Identify which cell holds the provided text, then report its (X, Y) central coordinate. 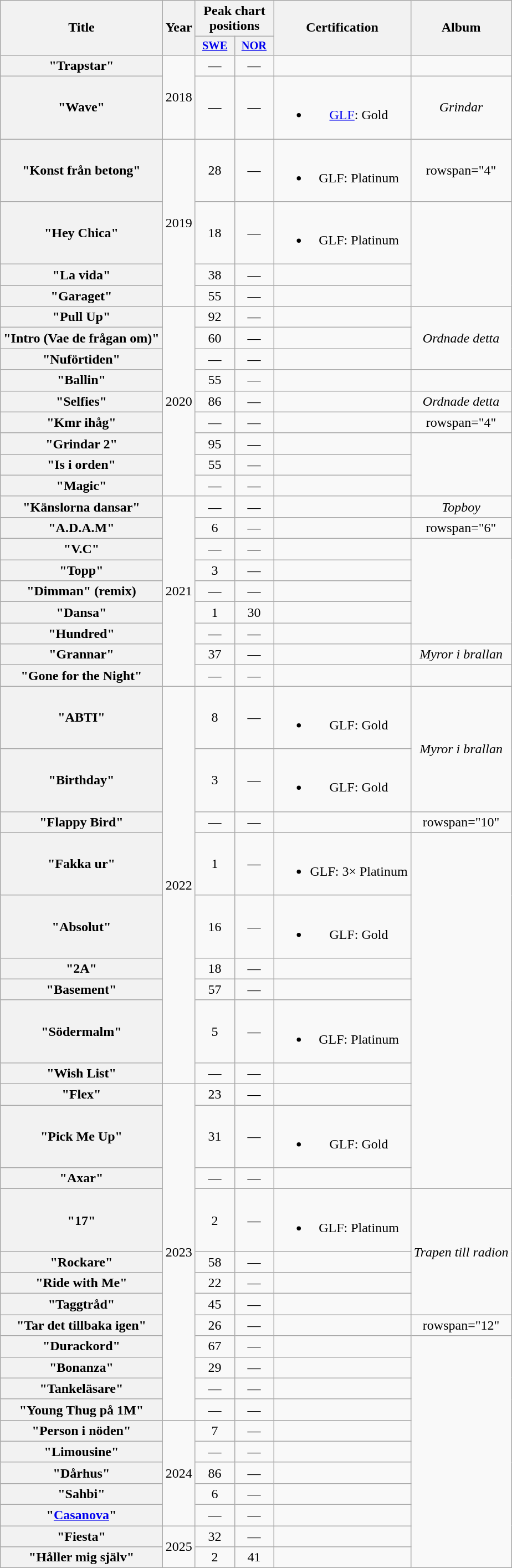
Peak chart positions (234, 19)
2024 (178, 1473)
"Ride with Me" (81, 1283)
"Nuförtiden" (81, 359)
"V.C" (81, 549)
"Garaget" (81, 296)
"Rockare" (81, 1262)
"Young Thug på 1M" (81, 1409)
"Magic" (81, 486)
7 (215, 1431)
57 (215, 989)
"Absolut" (81, 927)
"Pull Up" (81, 317)
"Limousine" (81, 1452)
"Topp" (81, 570)
"Dårhus" (81, 1473)
"Gone for the Night" (81, 676)
29 (215, 1367)
41 (254, 1557)
"2A" (81, 968)
2023 (178, 1253)
"Casanova" (81, 1515)
Topboy (461, 507)
"Fakka ur" (81, 864)
45 (215, 1304)
"Selfies" (81, 401)
"Grindar 2" (81, 443)
2019 (178, 223)
"Taggtråd" (81, 1304)
"ABTI" (81, 717)
Trapen till radion (461, 1252)
"Grannar" (81, 655)
"Södermalm" (81, 1031)
"Flex" (81, 1095)
"Dansa" (81, 612)
2025 (178, 1547)
31 (215, 1136)
95 (215, 443)
"Tankeläsare" (81, 1388)
"Dimman" (remix) (81, 591)
rowspan="12" (461, 1325)
67 (215, 1346)
"La vida" (81, 275)
2018 (178, 96)
38 (215, 275)
23 (215, 1095)
92 (215, 317)
"Tar det tillbaka igen" (81, 1325)
2022 (178, 885)
"Wish List" (81, 1073)
Album (461, 28)
"A.D.A.M" (81, 528)
"Pick Me Up" (81, 1136)
Year (178, 28)
2021 (178, 591)
"Birthday" (81, 780)
"Bonanza" (81, 1367)
"Känslorna dansar" (81, 507)
60 (215, 338)
"Basement" (81, 989)
Certification (342, 28)
rowspan="6" (461, 528)
8 (215, 717)
Title (81, 28)
2020 (178, 401)
NOR (254, 46)
"Flappy Bird" (81, 822)
32 (215, 1536)
30 (254, 612)
"Hundred" (81, 634)
GLF: 3× Platinum (342, 864)
"17" (81, 1220)
"Is i orden" (81, 464)
"Durackord" (81, 1346)
"Hey Chica" (81, 233)
22 (215, 1283)
rowspan="10" (461, 822)
"Kmr ihåg" (81, 422)
"Axar" (81, 1178)
37 (215, 655)
Grindar (461, 108)
5 (215, 1031)
28 (215, 171)
"Konst från betong" (81, 171)
"Intro (Vae de frågan om)" (81, 338)
"Trapstar" (81, 65)
"Person i nöden" (81, 1431)
58 (215, 1262)
"Ballin" (81, 380)
"Håller mig själv" (81, 1557)
"Wave" (81, 108)
26 (215, 1325)
"Fiesta" (81, 1536)
16 (215, 927)
"Sahbi" (81, 1494)
SWE (215, 46)
